Determine the [X, Y] coordinate at the center of the cell enclosing the given text.  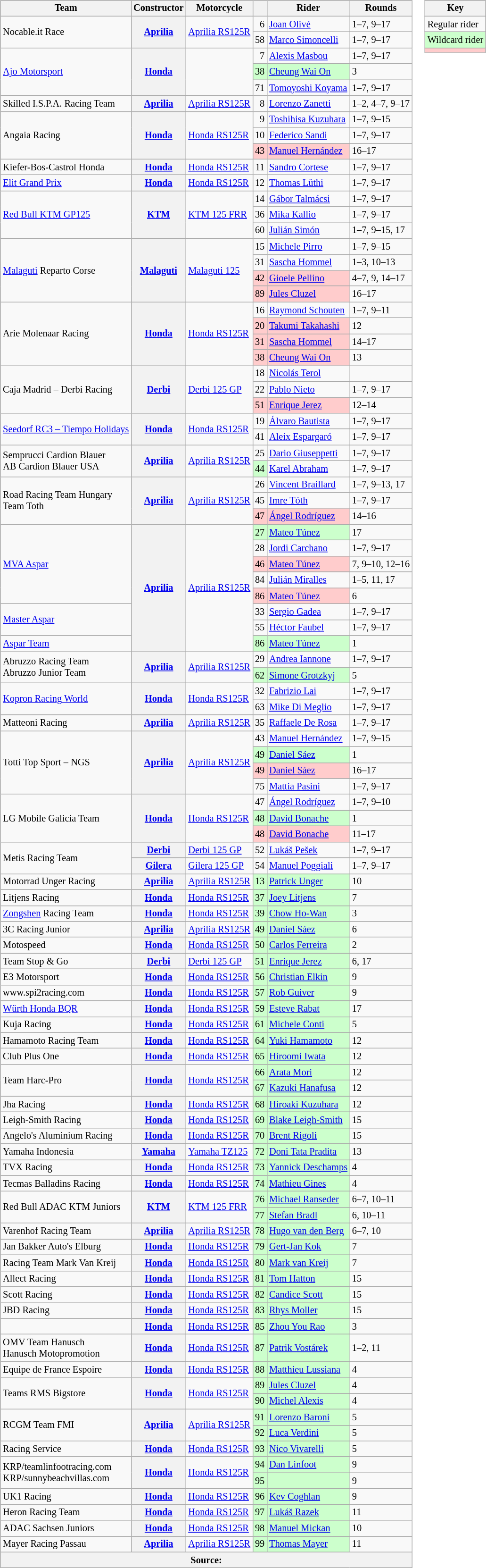
98 [260, 1528]
Yannick Deschamps [308, 1168]
90 [260, 1401]
27 [260, 532]
93 [260, 1449]
85 [260, 1326]
77 [260, 1216]
8 [260, 104]
Kazuki Hanafusa [308, 1088]
81 [260, 1279]
Rounds [381, 8]
69 [260, 1120]
Red Bull ADAC KTM Juniors [66, 1207]
Stefan Bradl [308, 1216]
74 [260, 1183]
Michael Ranseder [308, 1199]
Luca Verdini [308, 1433]
41 [260, 437]
22 [260, 389]
68 [260, 1104]
25 [260, 453]
Dario Giuseppetti [308, 453]
92 [260, 1433]
18 [260, 374]
72 [260, 1152]
Yamaha TZ125 [219, 1152]
Chow Ho-Wan [308, 914]
60 [260, 231]
96 [260, 1497]
Arata Mori [308, 1073]
Candice Scott [308, 1295]
14–16 [381, 517]
Scott Racing [66, 1295]
57 [260, 993]
Manuel Mickan [308, 1528]
Angelo's Aluminium Racing [66, 1136]
Zhou You Rao [308, 1326]
Raffaele De Rosa [308, 723]
Master Aspar [66, 620]
Manuel Poggiali [308, 866]
1–3, 10–13 [381, 262]
Gioele Pellino [308, 278]
1–7, 9–15, 17 [381, 231]
62 [260, 675]
14 [260, 199]
Joan Olivé [308, 24]
67 [260, 1088]
2 [381, 945]
Aspar Team [66, 644]
Ajo Motorsport [66, 72]
Malaguti Reparto Corse [66, 270]
Aleix Espargaró [308, 437]
Skilled I.S.P.A. Racing Team [66, 104]
Nocable.it Race [66, 32]
Regular rider [455, 24]
MVA Aspar [66, 564]
6–7, 10–11 [381, 1199]
Patrick Unger [308, 882]
Team Stop & Go [66, 961]
Imre Tóth [308, 501]
Michel Alexis [308, 1401]
78 [260, 1231]
Racing Service [66, 1449]
Würth Honda BQR [66, 1009]
Varenhof Racing Team [66, 1231]
Arie Molenaar Racing [66, 334]
Fabrizio Lai [308, 691]
12–14 [381, 405]
45 [260, 501]
44 [260, 469]
Christian Elkin [308, 977]
Kiefer-Bos-Castrol Honda [66, 167]
29 [260, 660]
Carlos Ferreira [308, 945]
E3 Motorsport [66, 977]
Tomoyoshi Koyama [308, 88]
Vincent Braillard [308, 485]
64 [260, 1040]
6, 10–11 [381, 1216]
UK1 Racing [66, 1497]
82 [260, 1295]
1–7, 9–11 [381, 310]
KRP/teamlinfootracing.comKRP/sunnybeachvillas.com [66, 1472]
73 [260, 1168]
Hamamoto Racing Team [66, 1040]
Litjens Racing [66, 897]
58 [260, 40]
Hiroaki Kuzuhara [308, 1104]
20 [260, 326]
1–2, 11 [381, 1348]
Gábor Talmácsi [308, 199]
Angaia Racing [66, 135]
Hugo van den Berg [308, 1231]
70 [260, 1136]
65 [260, 1057]
87 [260, 1348]
33 [260, 612]
Esteve Rabat [308, 1009]
54 [260, 866]
Motorcycle [219, 8]
Caja Madrid – Derbi Racing [66, 390]
Kev Coghlan [308, 1497]
Lorenzo Baroni [308, 1417]
55 [260, 628]
1–7, 9–10 [381, 802]
Hiroomi Iwata [308, 1057]
84 [260, 580]
Thomas Lüthi [308, 183]
Red Bull KTM GP125 [66, 215]
Motospeed [66, 945]
Kuja Racing [66, 1025]
Key [455, 8]
1–7, 9–13, 17 [381, 485]
Takumi Takahashi [308, 326]
JBD Racing [66, 1310]
Rider [308, 8]
Jan Bakker Auto's Elburg [66, 1247]
Road Racing Team HungaryTeam Toth [66, 500]
83 [260, 1310]
Rhys Moller [308, 1310]
Gilera [158, 866]
59 [260, 1009]
Club Plus One [66, 1057]
Constructor [158, 8]
Allect Racing [66, 1279]
88 [260, 1369]
Gert-Jan Kok [308, 1247]
Team [66, 8]
1–2, 4–7, 9–17 [381, 104]
94 [260, 1465]
42 [260, 278]
Source: [206, 1560]
6, 17 [381, 961]
Lukáš Pešek [308, 850]
50 [260, 945]
Semprucci Cardion BlauerAB Cardion Blauer USA [66, 461]
16 [260, 310]
76 [260, 1199]
LG Mobile Galicia Team [66, 818]
63 [260, 707]
Blake Leigh-Smith [308, 1120]
Dan Linfoot [308, 1465]
Nico Vivarelli [308, 1449]
Yamaha [158, 1152]
Yamaha Indonesia [66, 1152]
Julián Miralles [308, 580]
4–7, 9, 14–17 [381, 278]
79 [260, 1247]
Lukáš Razek [308, 1512]
Mika Kallio [308, 215]
Julián Simón [308, 231]
Team Harc-Pro [66, 1081]
97 [260, 1512]
Álvaro Bautista [308, 421]
Mike Di Meglio [308, 707]
37 [260, 897]
Pablo Nieto [308, 389]
19 [260, 421]
Racing Team Mark Van Kreij [66, 1263]
Mathieu Gines [308, 1183]
Joey Litjens [308, 897]
www.spi2racing.com [66, 993]
52 [260, 850]
Matthieu Lussiana [308, 1369]
RCGM Team FMI [66, 1425]
Gilera 125 GP [219, 866]
Matteoni Racing [66, 723]
14–17 [381, 342]
Motorrad Unger Racing [66, 882]
Andrea Iannone [308, 660]
Yuki Hamamoto [308, 1040]
66 [260, 1073]
Tecmas Balladins Racing [66, 1183]
Brent Rigoli [308, 1136]
OMV Team HanuschHanusch Motopromotion [66, 1348]
1–5, 11, 17 [381, 580]
ADAC Sachsen Juniors [66, 1528]
Nicolás Terol [308, 374]
TVX Racing [66, 1168]
Mayer Racing Passau [66, 1544]
Mark van Kreij [308, 1263]
39 [260, 914]
Thomas Mayer [308, 1544]
Wildcard rider [455, 40]
Michele Pirro [308, 246]
95 [260, 1481]
Seedorf RC3 – Tiempo Holidays [66, 429]
Jordi Carchano [308, 548]
Toshihisa Kuzuhara [308, 119]
Jha Racing [66, 1104]
26 [260, 485]
Elit Grand Prix [66, 183]
Totti Top Sport – NGS [66, 763]
Alexis Masbou [308, 56]
56 [260, 977]
80 [260, 1263]
61 [260, 1025]
Patrik Vostárek [308, 1348]
Metis Racing Team [66, 858]
46 [260, 564]
Sergio Gadea [308, 612]
3C Racing Junior [66, 930]
28 [260, 548]
Héctor Faubel [308, 628]
Simone Grotzkyj [308, 675]
Equipe de France Espoire [66, 1369]
7, 9–10, 12–16 [381, 564]
Raymond Schouten [308, 310]
91 [260, 1417]
Malaguti [158, 270]
Abruzzo Racing TeamAbruzzo Junior Team [66, 667]
Tom Hatton [308, 1279]
Lorenzo Zanetti [308, 104]
Malaguti 125 [219, 270]
36 [260, 215]
35 [260, 723]
Michele Conti [308, 1025]
Karel Abraham [308, 469]
Rob Guiver [308, 993]
Marco Simoncelli [308, 40]
Teams RMS Bigstore [66, 1393]
Doni Tata Pradita [308, 1152]
71 [260, 88]
Mattia Pasini [308, 787]
Leigh-Smith Racing [66, 1120]
32 [260, 691]
Zongshen Racing Team [66, 914]
6–7, 10 [381, 1231]
99 [260, 1544]
Heron Racing Team [66, 1512]
11–17 [381, 834]
Federico Sandi [308, 135]
75 [260, 787]
Kopron Racing World [66, 699]
Sandro Cortese [308, 167]
